Find where the given text appears and provide that cell's center as (X, Y) coordinate. 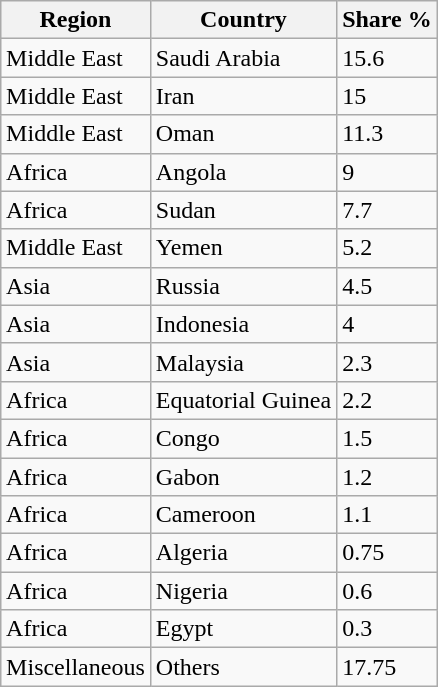
15.6 (388, 58)
Saudi Arabia (243, 58)
Oman (243, 134)
Congo (243, 438)
Angola (243, 172)
1.5 (388, 438)
Algeria (243, 553)
0.6 (388, 591)
Sudan (243, 210)
Egypt (243, 629)
11.3 (388, 134)
4.5 (388, 286)
0.75 (388, 553)
0.3 (388, 629)
Yemen (243, 248)
Iran (243, 96)
Nigeria (243, 591)
Country (243, 20)
5.2 (388, 248)
Malaysia (243, 362)
7.7 (388, 210)
Cameroon (243, 515)
2.3 (388, 362)
1.2 (388, 477)
Indonesia (243, 324)
17.75 (388, 667)
4 (388, 324)
15 (388, 96)
Region (76, 20)
1.1 (388, 515)
Equatorial Guinea (243, 400)
Gabon (243, 477)
9 (388, 172)
Others (243, 667)
Russia (243, 286)
Share % (388, 20)
Miscellaneous (76, 667)
2.2 (388, 400)
